Provide the [X, Y] coordinate of the cell's center where the given text is located.  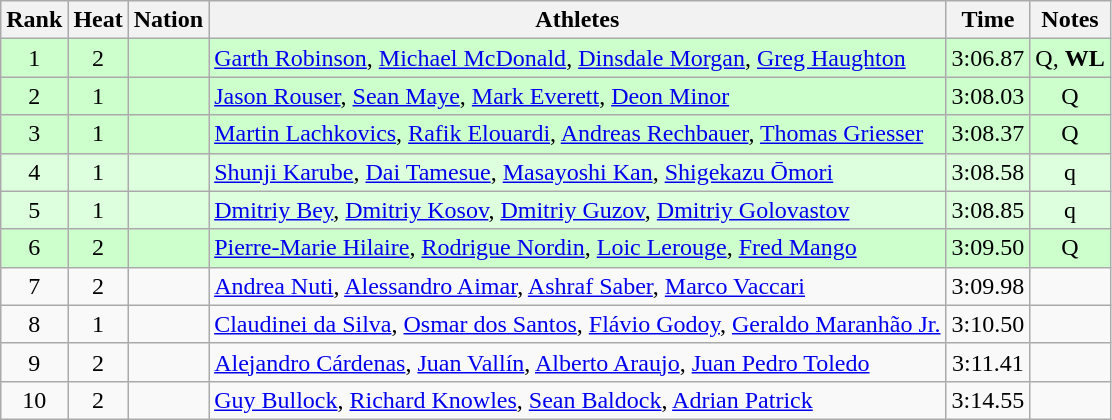
Shunji Karube, Dai Tamesue, Masayoshi Kan, Shigekazu Ōmori [578, 172]
Claudinei da Silva, Osmar dos Santos, Flávio Godoy, Geraldo Maranhão Jr. [578, 324]
Dmitriy Bey, Dmitriy Kosov, Dmitriy Guzov, Dmitriy Golovastov [578, 210]
Martin Lachkovics, Rafik Elouardi, Andreas Rechbauer, Thomas Griesser [578, 134]
8 [34, 324]
Notes [1070, 20]
3:08.37 [988, 134]
Pierre-Marie Hilaire, Rodrigue Nordin, Loic Lerouge, Fred Mango [578, 248]
3:06.87 [988, 58]
3:08.58 [988, 172]
4 [34, 172]
Rank [34, 20]
Garth Robinson, Michael McDonald, Dinsdale Morgan, Greg Haughton [578, 58]
Andrea Nuti, Alessandro Aimar, Ashraf Saber, Marco Vaccari [578, 286]
5 [34, 210]
3:11.41 [988, 362]
3:08.85 [988, 210]
10 [34, 400]
Alejandro Cárdenas, Juan Vallín, Alberto Araujo, Juan Pedro Toledo [578, 362]
Q, WL [1070, 58]
Jason Rouser, Sean Maye, Mark Everett, Deon Minor [578, 96]
3:10.50 [988, 324]
Athletes [578, 20]
3:09.98 [988, 286]
3:08.03 [988, 96]
9 [34, 362]
3:14.55 [988, 400]
7 [34, 286]
6 [34, 248]
3:09.50 [988, 248]
Time [988, 20]
Guy Bullock, Richard Knowles, Sean Baldock, Adrian Patrick [578, 400]
3 [34, 134]
Nation [168, 20]
Heat [98, 20]
